Identify which cell holds the provided text, then report its [X, Y] central coordinate. 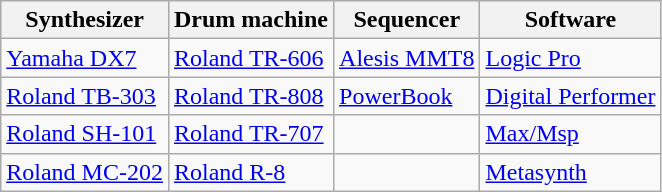
Digital Performer [570, 96]
PowerBook [407, 96]
Roland TB-303 [85, 96]
Metasynth [570, 172]
Synthesizer [85, 20]
Yamaha DX7 [85, 58]
Roland TR-808 [250, 96]
Software [570, 20]
Max/Msp [570, 134]
Roland TR-707 [250, 134]
Roland R-8 [250, 172]
Sequencer [407, 20]
Roland MC-202 [85, 172]
Roland TR-606 [250, 58]
Roland SH-101 [85, 134]
Alesis MMT8 [407, 58]
Drum machine [250, 20]
Logic Pro [570, 58]
